Search for the cell housing the specified text and yield its (x, y) center coordinate. 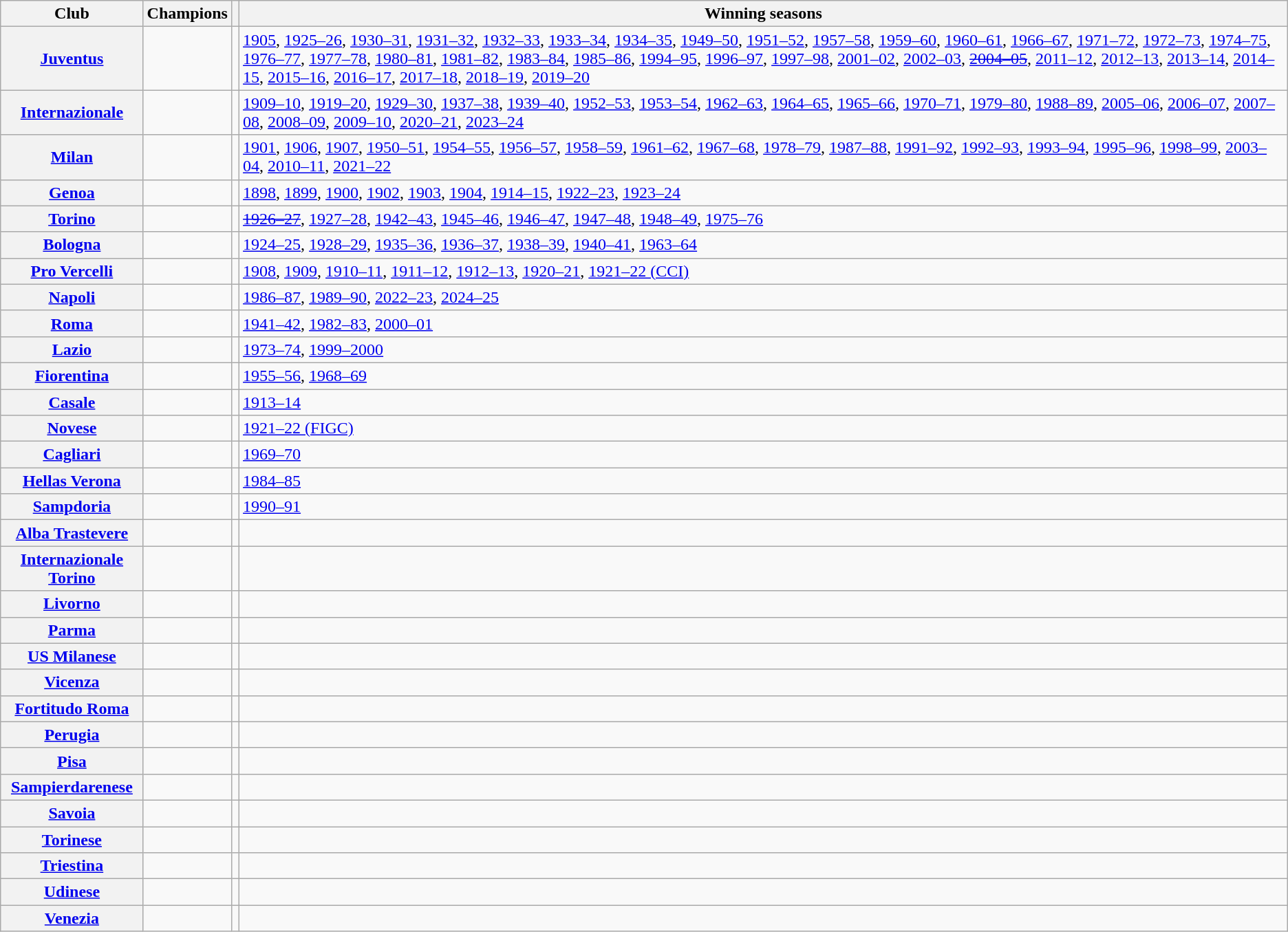
Club (72, 14)
Savoia (72, 813)
Roma (72, 323)
Udinese (72, 892)
Napoli (72, 297)
Milan (72, 157)
1955–56, 1968–69 (764, 376)
Sampdoria (72, 507)
Internazionale (72, 113)
1990–91 (764, 507)
1986–87, 1989–90, 2022–23, 2024–25 (764, 297)
1913–14 (764, 402)
Genoa (72, 193)
Casale (72, 402)
Perugia (72, 735)
Winning seasons (764, 14)
Lazio (72, 349)
1921–22 (FIGC) (764, 429)
Pisa (72, 761)
Livorno (72, 604)
Pro Vercelli (72, 271)
Parma (72, 630)
Triestina (72, 866)
1973–74, 1999–2000 (764, 349)
1941–42, 1982–83, 2000–01 (764, 323)
Fiorentina (72, 376)
Alba Trastevere (72, 533)
Sampierdarenese (72, 787)
Torinese (72, 840)
1924–25, 1928–29, 1935–36, 1936–37, 1938–39, 1940–41, 1963–64 (764, 245)
Bologna (72, 245)
Torino (72, 219)
1898, 1899, 1900, 1902, 1903, 1904, 1914–15, 1922–23, 1923–24 (764, 193)
US Milanese (72, 656)
Fortitudo Roma (72, 708)
Venezia (72, 918)
Cagliari (72, 455)
Novese (72, 429)
Champions (187, 14)
1926–27, 1927–28, 1942–43, 1945–46, 1946–47, 1947–48, 1948–49, 1975–76 (764, 219)
1969–70 (764, 455)
1908, 1909, 1910–11, 1911–12, 1912–13, 1920–21, 1921–22 (CCI) (764, 271)
Juventus (72, 58)
Vicenza (72, 682)
Hellas Verona (72, 481)
1984–85 (764, 481)
Internazionale Torino (72, 568)
